Extract the (X, Y) coordinate from the center of the cell holding the provided text.  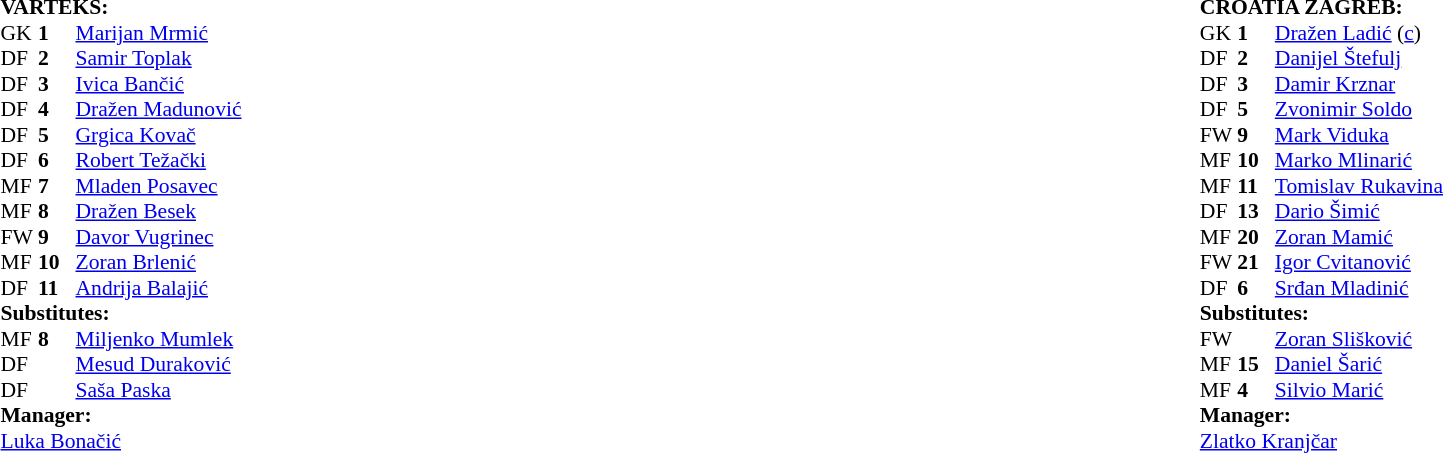
7 (57, 186)
Dražen Madunović (177, 109)
13 (1256, 211)
Saša Paska (177, 390)
20 (1256, 237)
Dražen Besek (177, 211)
Samir Toplak (177, 59)
21 (1256, 263)
Substitutes: (139, 313)
15 (1256, 365)
Zoran Brlenić (177, 263)
Davor Vugrinec (177, 237)
Robert Težački (177, 161)
Manager: (139, 415)
Miljenko Mumlek (177, 339)
Mesud Duraković (177, 365)
Marijan Mrmić (177, 33)
Grgica Kovač (177, 135)
Andrija Balajić (177, 288)
Mladen Posavec (177, 186)
Ivica Bančić (177, 84)
